Identify which cell holds the provided text, then report its [x, y] central coordinate. 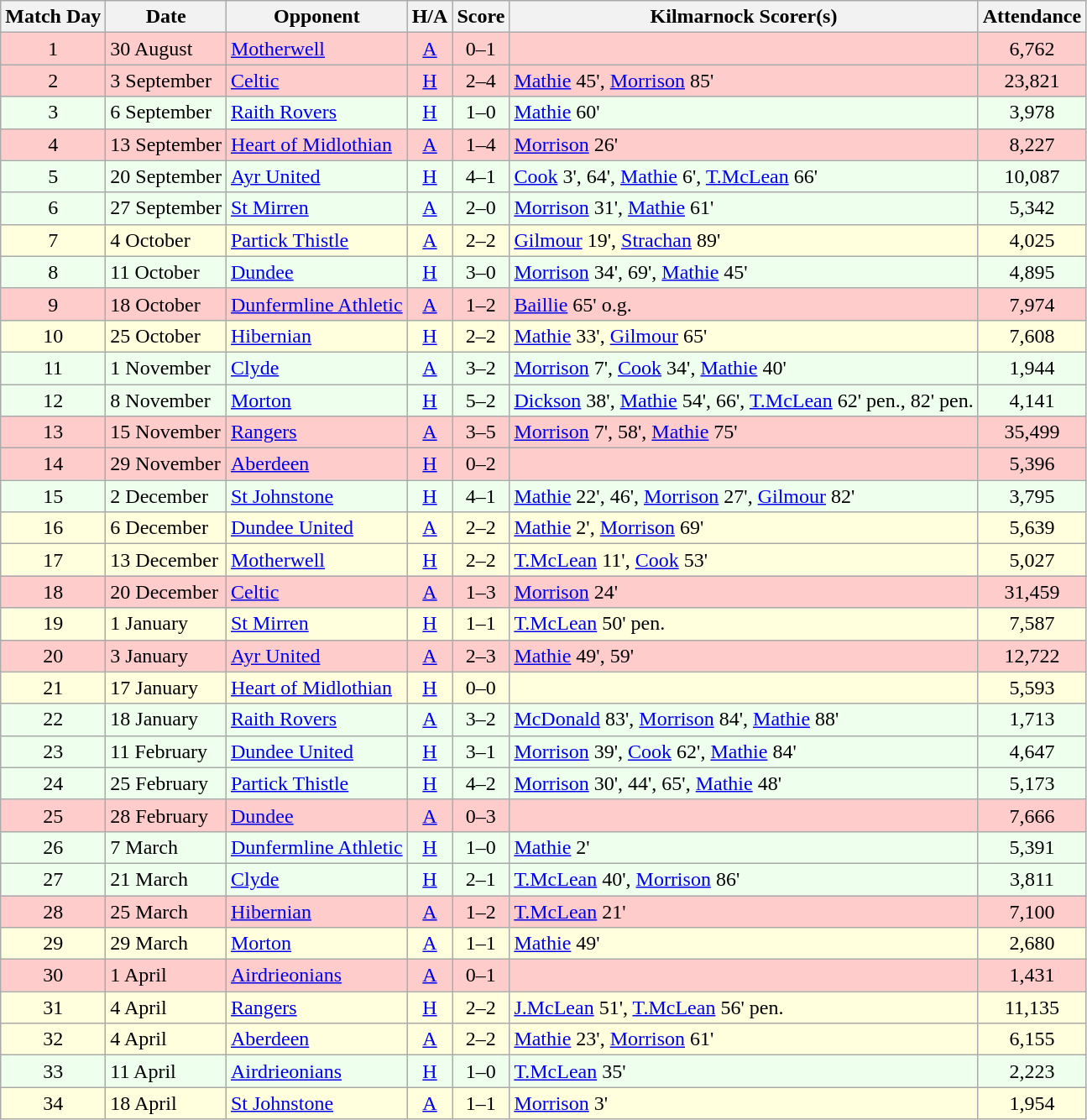
4 October [166, 240]
7,100 [1032, 911]
Score [481, 17]
1,954 [1032, 1103]
11 October [166, 272]
30 August [166, 49]
Morrison 39', Cook 62', Mathie 84' [744, 751]
1 [54, 49]
0–3 [481, 815]
Morrison 26' [744, 144]
Opponent [316, 17]
Mathie 60' [744, 113]
32 [54, 1039]
Mathie 2', Morrison 69' [744, 528]
6,762 [1032, 49]
Mathie 45', Morrison 85' [744, 81]
Attendance [1032, 17]
18 January [166, 720]
29 March [166, 944]
2–4 [481, 81]
17 [54, 560]
11 February [166, 751]
13 December [166, 560]
2,680 [1032, 944]
H/A [430, 17]
Mathie 33', Gilmour 65' [744, 336]
T.McLean 35' [744, 1071]
35,499 [1032, 432]
12,722 [1032, 656]
25 March [166, 911]
27 [54, 879]
7,608 [1032, 336]
23 [54, 751]
5,593 [1032, 688]
21 [54, 688]
29 November [166, 464]
3–0 [481, 272]
1 November [166, 368]
12 [54, 400]
3–1 [481, 751]
11 [54, 368]
4,025 [1032, 240]
9 [54, 304]
3 September [166, 81]
20 September [166, 176]
8,227 [1032, 144]
0–0 [481, 688]
4,895 [1032, 272]
8 November [166, 400]
T.McLean 11', Cook 53' [744, 560]
7 March [166, 847]
2–3 [481, 656]
1,431 [1032, 976]
15 November [166, 432]
Cook 3', 64', Mathie 6', T.McLean 66' [744, 176]
3 [54, 113]
1 April [166, 976]
2,223 [1032, 1071]
28 February [166, 815]
11 April [166, 1071]
4,141 [1032, 400]
5–2 [481, 400]
6 September [166, 113]
Mathie 2' [744, 847]
Mathie 22', 46', Morrison 27', Gilmour 82' [744, 496]
3 January [166, 656]
13 [54, 432]
24 [54, 783]
22 [54, 720]
0–2 [481, 464]
3–5 [481, 432]
2–0 [481, 208]
7,587 [1032, 624]
5,173 [1032, 783]
3,795 [1032, 496]
Mathie 49' [744, 944]
4 [54, 144]
7,666 [1032, 815]
31,459 [1032, 592]
1,944 [1032, 368]
7 [54, 240]
28 [54, 911]
3,978 [1032, 113]
6 December [166, 528]
McDonald 83', Morrison 84', Mathie 88' [744, 720]
5,391 [1032, 847]
18 October [166, 304]
J.McLean 51', T.McLean 56' pen. [744, 1007]
1 January [166, 624]
6 [54, 208]
11,135 [1032, 1007]
25 [54, 815]
27 September [166, 208]
3,811 [1032, 879]
13 September [166, 144]
4–2 [481, 783]
T.McLean 21' [744, 911]
34 [54, 1103]
Morrison 24' [744, 592]
1–3 [481, 592]
7,974 [1032, 304]
10,087 [1032, 176]
Baillie 65' o.g. [744, 304]
2 [54, 81]
2–1 [481, 879]
Match Day [54, 17]
5,396 [1032, 464]
21 March [166, 879]
31 [54, 1007]
Dickson 38', Mathie 54', 66', T.McLean 62' pen., 82' pen. [744, 400]
17 January [166, 688]
Morrison 7', Cook 34', Mathie 40' [744, 368]
Mathie 23', Morrison 61' [744, 1039]
19 [54, 624]
Morrison 30', 44', 65', Mathie 48' [744, 783]
Date [166, 17]
Kilmarnock Scorer(s) [744, 17]
26 [54, 847]
5,342 [1032, 208]
30 [54, 976]
14 [54, 464]
16 [54, 528]
Morrison 31', Mathie 61' [744, 208]
29 [54, 944]
5,639 [1032, 528]
18 [54, 592]
18 April [166, 1103]
T.McLean 40', Morrison 86' [744, 879]
20 [54, 656]
25 October [166, 336]
6,155 [1032, 1039]
10 [54, 336]
1,713 [1032, 720]
Gilmour 19', Strachan 89' [744, 240]
25 February [166, 783]
Morrison 34', 69', Mathie 45' [744, 272]
2 December [166, 496]
8 [54, 272]
T.McLean 50' pen. [744, 624]
Morrison 7', 58', Mathie 75' [744, 432]
Morrison 3' [744, 1103]
5,027 [1032, 560]
4,647 [1032, 751]
20 December [166, 592]
23,821 [1032, 81]
15 [54, 496]
Mathie 49', 59' [744, 656]
33 [54, 1071]
5 [54, 176]
1–4 [481, 144]
